Locate the cell with the specified text and output its (x, y) center coordinate. 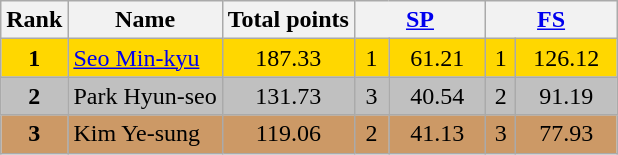
61.21 (438, 58)
Total points (288, 20)
Kim Ye-sung (145, 134)
187.33 (288, 58)
SP (420, 20)
91.19 (566, 96)
41.13 (438, 134)
Rank (34, 20)
Park Hyun-seo (145, 96)
119.06 (288, 134)
FS (552, 20)
40.54 (438, 96)
Name (145, 20)
126.12 (566, 58)
131.73 (288, 96)
Seo Min-kyu (145, 58)
77.93 (566, 134)
